Return [X, Y] of the center of cell containing provided text 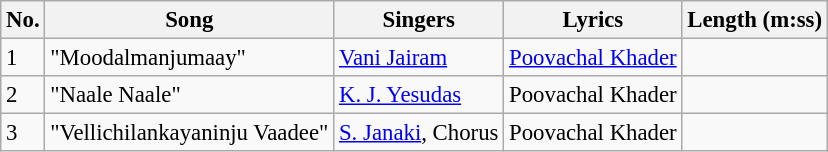
Song [190, 20]
Lyrics [593, 20]
1 [23, 58]
K. J. Yesudas [419, 95]
3 [23, 133]
"Vellichilankayaninju Vaadee" [190, 133]
2 [23, 95]
Vani Jairam [419, 58]
"Moodalmanjumaay" [190, 58]
"Naale Naale" [190, 95]
No. [23, 20]
Singers [419, 20]
Length (m:ss) [754, 20]
S. Janaki, Chorus [419, 133]
